Search for the cell housing the specified text and yield its (X, Y) center coordinate. 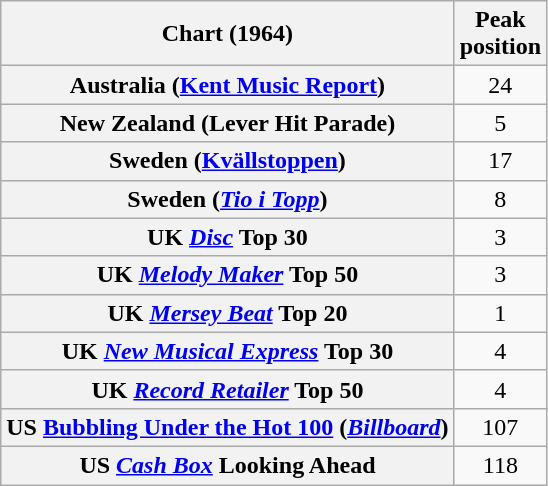
Sweden (Tio i Topp) (228, 199)
Sweden (Kvällstoppen) (228, 161)
UK New Musical Express Top 30 (228, 351)
24 (500, 85)
5 (500, 123)
Australia (Kent Music Report) (228, 85)
Chart (1964) (228, 34)
US Cash Box Looking Ahead (228, 465)
118 (500, 465)
UK Record Retailer Top 50 (228, 389)
Peakposition (500, 34)
8 (500, 199)
UK Mersey Beat Top 20 (228, 313)
UK Disc Top 30 (228, 237)
New Zealand (Lever Hit Parade) (228, 123)
UK Melody Maker Top 50 (228, 275)
US Bubbling Under the Hot 100 (Billboard) (228, 427)
107 (500, 427)
1 (500, 313)
17 (500, 161)
